Search for the cell housing the specified text and yield its [x, y] center coordinate. 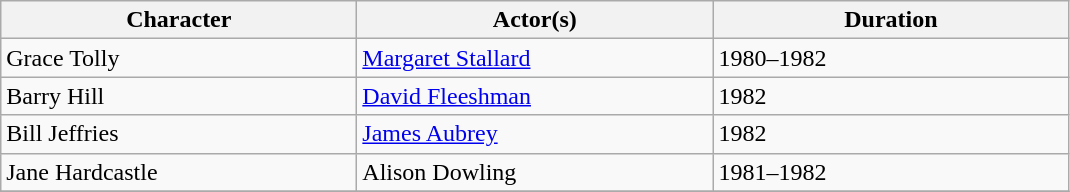
Grace Tolly [179, 58]
Margaret Stallard [535, 58]
Barry Hill [179, 96]
Jane Hardcastle [179, 172]
Duration [891, 20]
1980–1982 [891, 58]
Character [179, 20]
David Fleeshman [535, 96]
Alison Dowling [535, 172]
1981–1982 [891, 172]
James Aubrey [535, 134]
Actor(s) [535, 20]
Bill Jeffries [179, 134]
